Locate the cell with the specified text and output its (x, y) center coordinate. 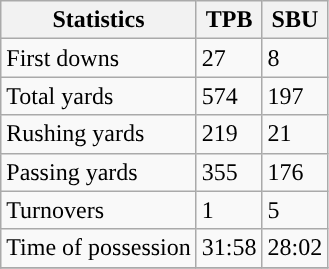
5 (295, 210)
219 (229, 134)
Time of possession (99, 248)
Statistics (99, 20)
355 (229, 172)
Total yards (99, 96)
8 (295, 58)
21 (295, 134)
First downs (99, 58)
SBU (295, 20)
Rushing yards (99, 134)
176 (295, 172)
Turnovers (99, 210)
197 (295, 96)
28:02 (295, 248)
27 (229, 58)
31:58 (229, 248)
574 (229, 96)
TPB (229, 20)
1 (229, 210)
Passing yards (99, 172)
